Find where the given text appears and provide that cell's center as (x, y) coordinate. 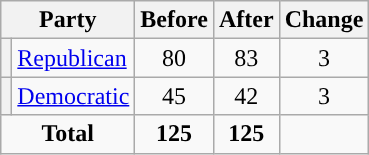
Change (324, 20)
83 (246, 58)
42 (246, 96)
Before (174, 20)
Republican (74, 58)
80 (174, 58)
Democratic (74, 96)
Total (68, 134)
45 (174, 96)
Party (68, 20)
After (246, 20)
